Output the [X, Y] coordinate of the center of the cell containing the given text.  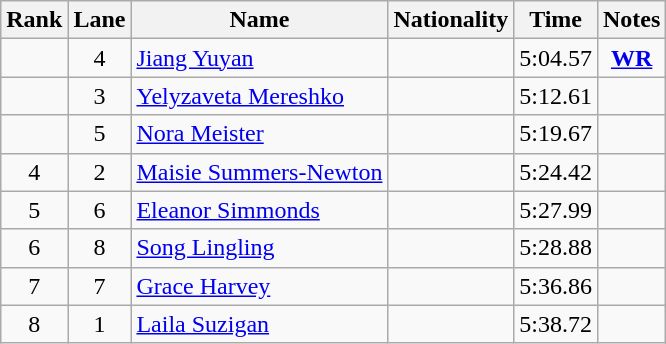
Song Lingling [260, 248]
Jiang Yuyan [260, 58]
Nationality [451, 20]
Maisie Summers-Newton [260, 172]
Name [260, 20]
WR [631, 58]
5:27.99 [556, 210]
Nora Meister [260, 134]
3 [100, 96]
Laila Suzigan [260, 324]
2 [100, 172]
Rank [34, 20]
Lane [100, 20]
Time [556, 20]
Notes [631, 20]
5:28.88 [556, 248]
1 [100, 324]
5:38.72 [556, 324]
Grace Harvey [260, 286]
Yelyzaveta Mereshko [260, 96]
Eleanor Simmonds [260, 210]
5:24.42 [556, 172]
5:04.57 [556, 58]
5:12.61 [556, 96]
5:19.67 [556, 134]
5:36.86 [556, 286]
